Identify which cell holds the provided text, then report its [X, Y] central coordinate. 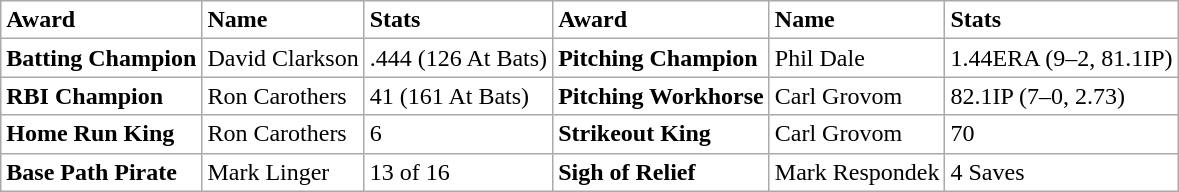
Strikeout King [662, 134]
Phil Dale [857, 58]
70 [1062, 134]
Sigh of Relief [662, 172]
Pitching Champion [662, 58]
Mark Respondek [857, 172]
.444 (126 At Bats) [458, 58]
6 [458, 134]
RBI Champion [102, 96]
Pitching Workhorse [662, 96]
Mark Linger [283, 172]
Batting Champion [102, 58]
41 (161 At Bats) [458, 96]
13 of 16 [458, 172]
4 Saves [1062, 172]
David Clarkson [283, 58]
1.44ERA (9–2, 81.1IP) [1062, 58]
Base Path Pirate [102, 172]
82.1IP (7–0, 2.73) [1062, 96]
Home Run King [102, 134]
